Provide the [x, y] coordinate of the cell's center where the given text is located.  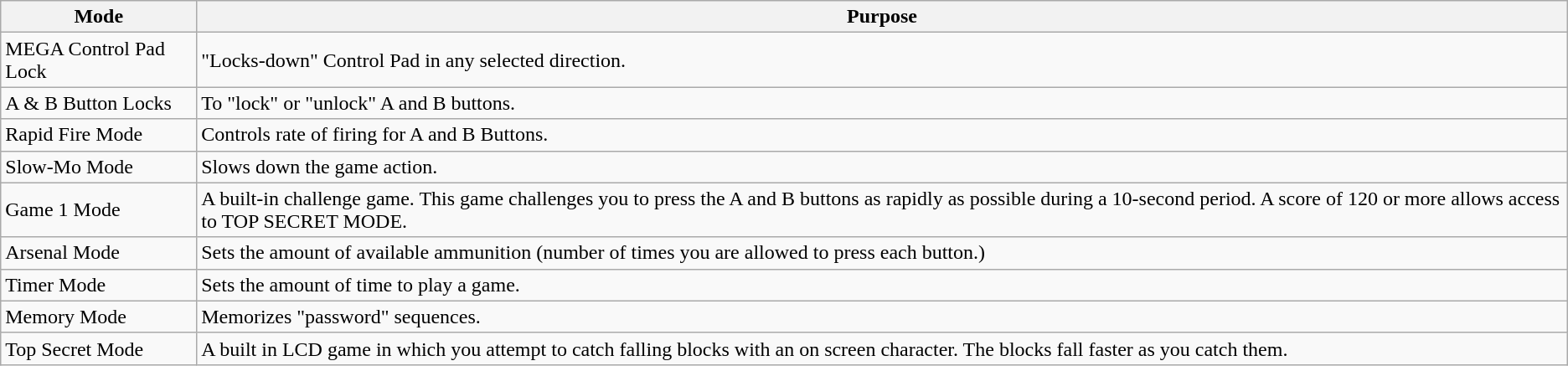
Mode [99, 17]
Memory Mode [99, 317]
A & B Button Locks [99, 103]
Memorizes "password" sequences. [883, 317]
Sets the amount of time to play a game. [883, 285]
Purpose [883, 17]
Game 1 Mode [99, 209]
Arsenal Mode [99, 253]
Controls rate of firing for A and B Buttons. [883, 135]
Sets the amount of available ammunition (number of times you are allowed to press each button.) [883, 253]
MEGA Control Pad Lock [99, 60]
Timer Mode [99, 285]
"Locks-down" Control Pad in any selected direction. [883, 60]
Rapid Fire Mode [99, 135]
A built in LCD game in which you attempt to catch falling blocks with an on screen character. The blocks fall faster as you catch them. [883, 348]
Top Secret Mode [99, 348]
Slow-Mo Mode [99, 167]
To "lock" or "unlock" A and B buttons. [883, 103]
Slows down the game action. [883, 167]
